Return [x, y] of the center of cell containing provided text 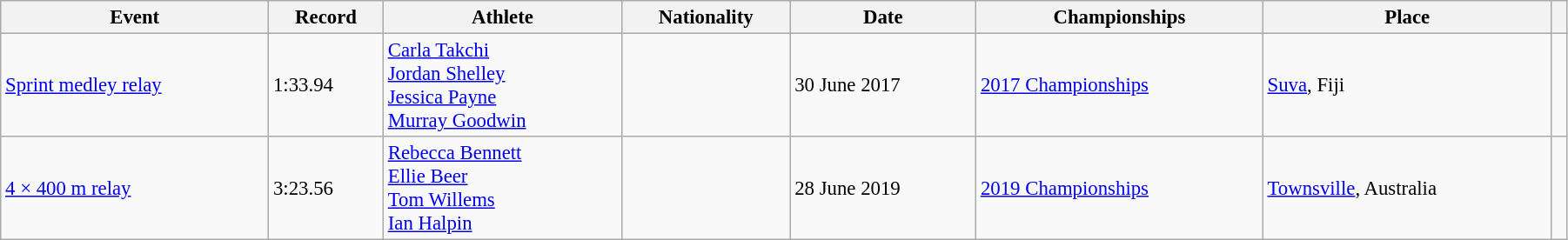
Place [1407, 17]
30 June 2017 [883, 85]
Nationality [707, 17]
Townsville, Australia [1407, 188]
Date [883, 17]
Carla TakchiJordan ShelleyJessica PayneMurray Goodwin [502, 85]
1:33.94 [326, 85]
Suva, Fiji [1407, 85]
2017 Championships [1120, 85]
Sprint medley relay [135, 85]
Rebecca BennettEllie BeerTom WillemsIan Halpin [502, 188]
3:23.56 [326, 188]
Athlete [502, 17]
Record [326, 17]
28 June 2019 [883, 188]
Event [135, 17]
2019 Championships [1120, 188]
Championships [1120, 17]
4 × 400 m relay [135, 188]
